From the cell containing the given text, extract its center point as (X, Y) coordinate. 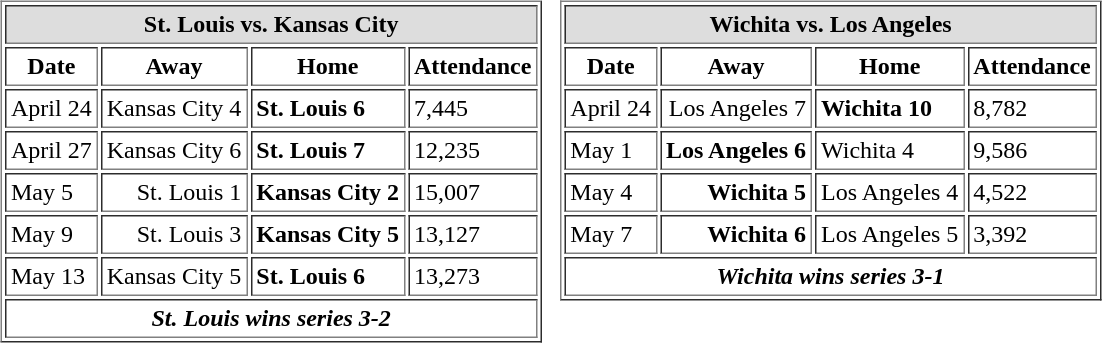
Los Angeles 4 (890, 192)
St. Louis 7 (328, 150)
Kansas City 2 (328, 192)
13,127 (472, 234)
May 5 (52, 192)
Kansas City 4 (174, 108)
Wichita 10 (890, 108)
Los Angeles 7 (736, 108)
St. Louis 3 (174, 234)
Kansas City 6 (174, 150)
13,273 (472, 276)
Wichita 5 (736, 192)
St. Louis wins series 3-2 (271, 318)
12,235 (472, 150)
15,007 (472, 192)
St. Louis vs. Kansas City (271, 24)
Wichita 4 (890, 150)
Wichita vs. Los Angeles (830, 24)
May 7 (610, 234)
9,586 (1032, 150)
Los Angeles 6 (736, 150)
Wichita 6 (736, 234)
8,782 (1032, 108)
May 4 (610, 192)
May 1 (610, 150)
April 27 (52, 150)
May 13 (52, 276)
7,445 (472, 108)
4,522 (1032, 192)
3,392 (1032, 234)
Wichita wins series 3-1 (830, 276)
St. Louis 1 (174, 192)
Los Angeles 5 (890, 234)
May 9 (52, 234)
